From the cell containing the given text, extract its center point as [X, Y] coordinate. 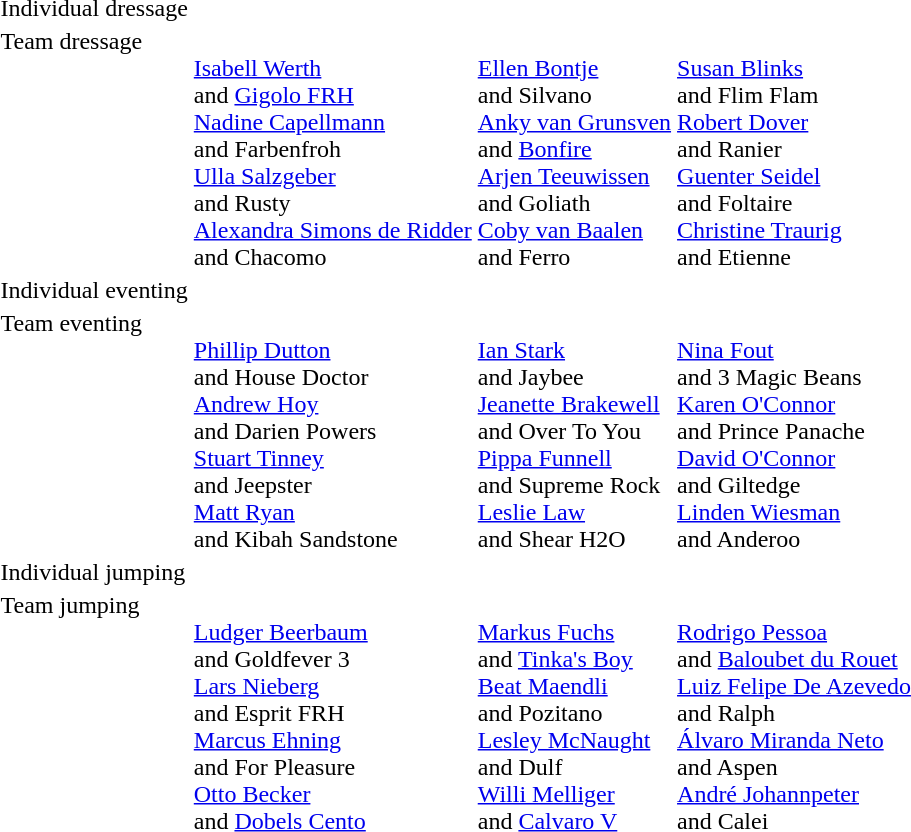
Isabell Werth and Gigolo FRH Nadine Capellmann and Farbenfroh Ulla Salzgeber and Rusty Alexandra Simons de Ridder and Chacomo [332, 149]
Phillip Dutton and House Doctor Andrew Hoy and Darien PowersStuart Tinney and JeepsterMatt Ryan and Kibah Sandstone [332, 431]
Ellen Bontje and Silvano Anky van Grunsven and Bonfire Arjen Teeuwissen and GoliathCoby van Baalen and Ferro [574, 149]
Ian Stark and Jaybee Jeanette Brakewell and Over To YouPippa Funnell and Supreme RockLeslie Law and Shear H2O [574, 431]
